Search for the cell housing the specified text and yield its [X, Y] center coordinate. 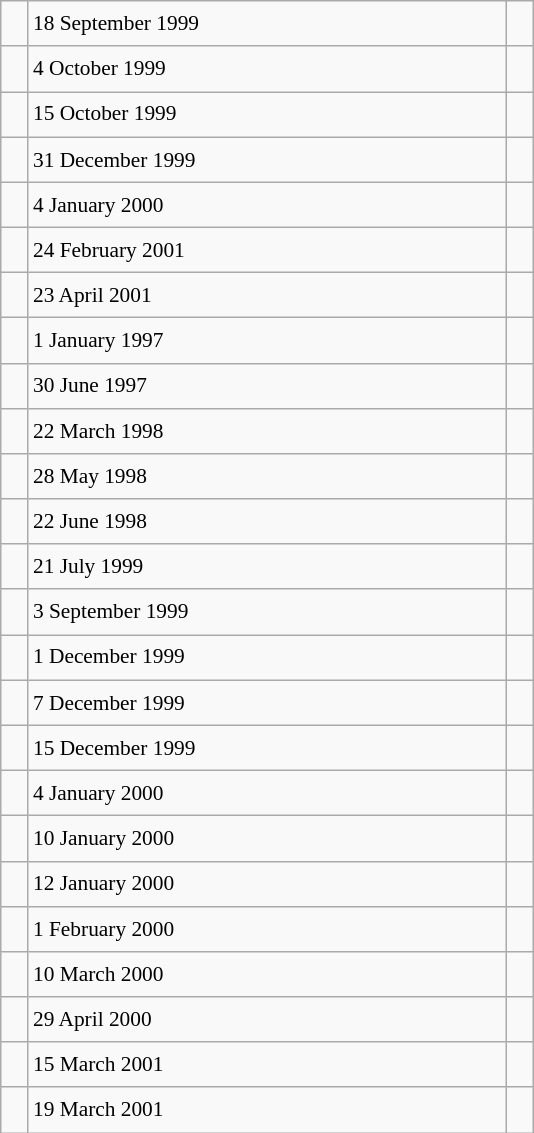
10 March 2000 [267, 974]
1 February 2000 [267, 928]
21 July 1999 [267, 566]
18 September 1999 [267, 24]
29 April 2000 [267, 1020]
24 February 2001 [267, 250]
4 October 1999 [267, 68]
30 June 1997 [267, 386]
15 December 1999 [267, 748]
3 September 1999 [267, 612]
19 March 2001 [267, 1110]
28 May 1998 [267, 476]
1 January 1997 [267, 340]
10 January 2000 [267, 838]
12 January 2000 [267, 884]
1 December 1999 [267, 658]
15 March 2001 [267, 1064]
22 June 1998 [267, 522]
15 October 1999 [267, 114]
7 December 1999 [267, 702]
23 April 2001 [267, 296]
31 December 1999 [267, 160]
22 March 1998 [267, 430]
